Determine the (X, Y) coordinate at the center of the cell enclosing the given text.  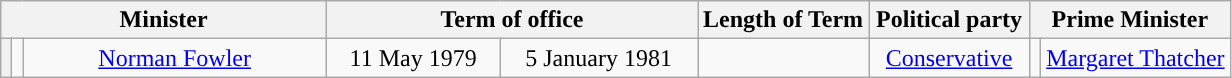
Minister (164, 20)
Term of office (512, 20)
Political party (950, 20)
Norman Fowler (175, 58)
11 May 1979 (412, 58)
5 January 1981 (599, 58)
Conservative (950, 58)
Margaret Thatcher (1136, 58)
Prime Minister (1130, 20)
Length of Term (784, 20)
